Identify which cell holds the provided text, then report its [x, y] central coordinate. 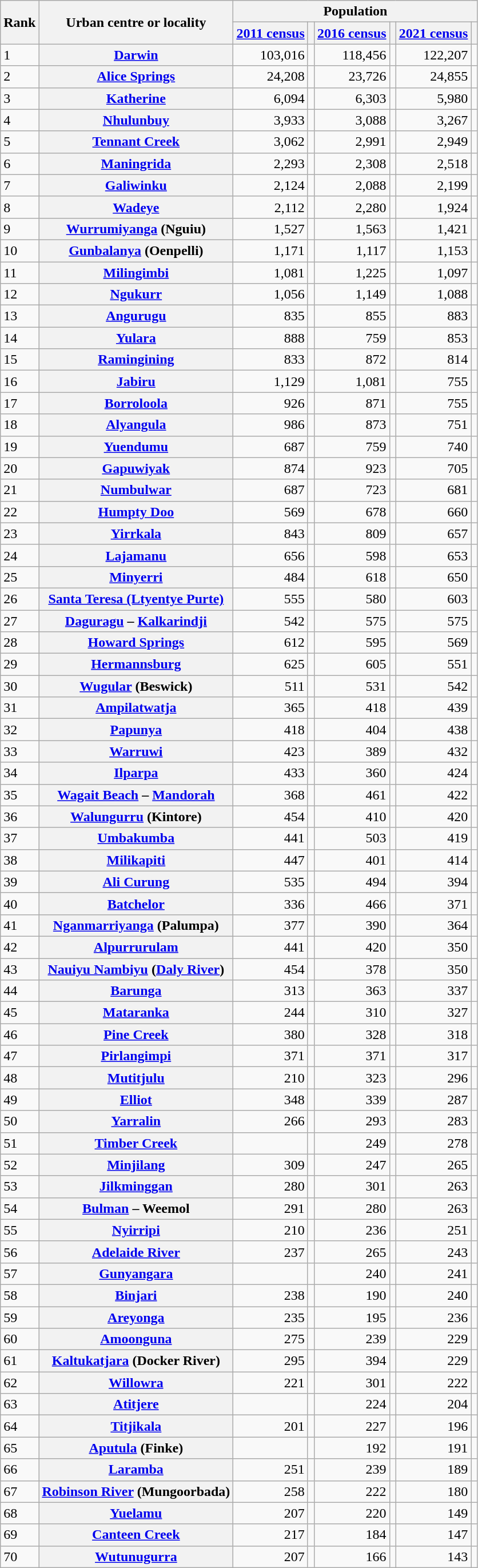
1 [19, 55]
19 [19, 447]
33 [19, 751]
511 [270, 686]
Humpty Doo [136, 512]
Minyerri [136, 577]
2,308 [352, 164]
34 [19, 773]
61 [19, 1361]
Kaltukatjara (Docker River) [136, 1361]
10 [19, 250]
Canteen Creek [136, 1535]
Batchelor [136, 904]
191 [433, 1448]
Elliot [136, 1100]
18 [19, 425]
Papunya [136, 730]
235 [270, 1317]
8 [19, 207]
9 [19, 229]
Pine Creek [136, 1034]
2 [19, 77]
531 [352, 686]
60 [19, 1339]
Pirlangimpi [136, 1056]
2,991 [352, 142]
625 [270, 664]
247 [352, 1165]
Umbakumba [136, 838]
378 [352, 969]
438 [433, 730]
224 [352, 1404]
6 [19, 164]
Milingimbi [136, 273]
Gapuwiyak [136, 468]
Maningrida [136, 164]
422 [433, 795]
29 [19, 664]
337 [433, 991]
103,016 [270, 55]
5 [19, 142]
618 [352, 577]
24 [19, 555]
2,518 [433, 164]
595 [352, 643]
70 [19, 1557]
68 [19, 1513]
318 [433, 1034]
Yuendumu [136, 447]
296 [433, 1078]
65 [19, 1448]
Nganmarriyanga (Palumpa) [136, 925]
Milikapiti [136, 860]
1,924 [433, 207]
Lajamanu [136, 555]
Darwin [136, 55]
424 [433, 773]
291 [270, 1208]
Areyonga [136, 1317]
41 [19, 925]
380 [270, 1034]
Minjilang [136, 1165]
58 [19, 1295]
Nyirripi [136, 1230]
266 [270, 1121]
873 [352, 425]
Mutitjulu [136, 1078]
317 [433, 1056]
310 [352, 1013]
419 [433, 838]
3,088 [352, 120]
40 [19, 904]
24,855 [433, 77]
Ilparpa [136, 773]
360 [352, 773]
660 [433, 512]
1,129 [270, 381]
166 [352, 1557]
43 [19, 969]
Howard Springs [136, 643]
28 [19, 643]
Daguragu – Kalkarindji [136, 620]
Rank [19, 22]
25 [19, 577]
888 [270, 338]
44 [19, 991]
190 [352, 1295]
21 [19, 490]
275 [270, 1339]
Bulman – Weemol [136, 1208]
323 [352, 1078]
309 [270, 1165]
122,207 [433, 55]
705 [433, 468]
201 [270, 1426]
59 [19, 1317]
494 [352, 882]
365 [270, 708]
20 [19, 468]
2021 census [433, 33]
52 [19, 1165]
196 [433, 1426]
237 [270, 1252]
414 [433, 860]
Angurugu [136, 316]
503 [352, 838]
853 [433, 338]
Timber Creek [136, 1143]
678 [352, 512]
221 [270, 1383]
31 [19, 708]
390 [352, 925]
Aputula (Finke) [136, 1448]
36 [19, 817]
986 [270, 425]
883 [433, 316]
Jabiru [136, 381]
143 [433, 1557]
Titjikala [136, 1426]
47 [19, 1056]
227 [352, 1426]
1,421 [433, 229]
Yuelamu [136, 1513]
16 [19, 381]
12 [19, 295]
Barunga [136, 991]
447 [270, 860]
1,117 [352, 250]
410 [352, 817]
69 [19, 1535]
389 [352, 751]
Borroloola [136, 403]
6,303 [352, 98]
2,293 [270, 164]
Wutunugurra [136, 1557]
45 [19, 1013]
2,088 [352, 185]
Binjari [136, 1295]
Alpurrurulam [136, 947]
Urban centre or locality [136, 22]
249 [352, 1143]
605 [352, 664]
118,456 [352, 55]
Amoonguna [136, 1339]
49 [19, 1100]
Yulara [136, 338]
Willowra [136, 1383]
404 [352, 730]
50 [19, 1121]
192 [352, 1448]
Galiwinku [136, 185]
30 [19, 686]
466 [352, 904]
66 [19, 1470]
Wurrumiyanga (Nguiu) [136, 229]
46 [19, 1034]
13 [19, 316]
295 [270, 1361]
603 [433, 599]
149 [433, 1513]
64 [19, 1426]
3 [19, 98]
1,056 [270, 295]
2,124 [270, 185]
42 [19, 947]
38 [19, 860]
293 [352, 1121]
Hermannsburg [136, 664]
14 [19, 338]
3,267 [433, 120]
656 [270, 555]
Adelaide River [136, 1252]
855 [352, 316]
2011 census [270, 33]
598 [352, 555]
1,088 [433, 295]
Nhulunbuy [136, 120]
17 [19, 403]
3,062 [270, 142]
363 [352, 991]
339 [352, 1100]
37 [19, 838]
835 [270, 316]
63 [19, 1404]
4 [19, 120]
5,980 [433, 98]
Alyangula [136, 425]
Ampilatwatja [136, 708]
814 [433, 360]
461 [352, 795]
278 [433, 1143]
Robinson River (Mungoorbada) [136, 1491]
7 [19, 185]
Santa Teresa (Ltyentye Purte) [136, 599]
1,171 [270, 250]
433 [270, 773]
Alice Springs [136, 77]
147 [433, 1535]
348 [270, 1100]
653 [433, 555]
11 [19, 273]
6,094 [270, 98]
27 [19, 620]
Tennant Creek [136, 142]
22 [19, 512]
Mataranka [136, 1013]
2,280 [352, 207]
26 [19, 599]
189 [433, 1470]
32 [19, 730]
650 [433, 577]
484 [270, 577]
923 [352, 468]
Yirrkala [136, 534]
364 [433, 925]
612 [270, 643]
217 [270, 1535]
180 [433, 1491]
1,563 [352, 229]
195 [352, 1317]
204 [433, 1404]
Ramingining [136, 360]
24,208 [270, 77]
Ali Curung [136, 882]
67 [19, 1491]
23 [19, 534]
740 [433, 447]
723 [352, 490]
53 [19, 1187]
871 [352, 403]
Jilkminggan [136, 1187]
1,225 [352, 273]
244 [270, 1013]
401 [352, 860]
Numbulwar [136, 490]
1,097 [433, 273]
423 [270, 751]
809 [352, 534]
2,949 [433, 142]
377 [270, 925]
2,112 [270, 207]
328 [352, 1034]
39 [19, 882]
657 [433, 534]
238 [270, 1295]
258 [270, 1491]
Wagait Beach – Mandorah [136, 795]
313 [270, 991]
1,527 [270, 229]
Gunyangara [136, 1273]
327 [433, 1013]
48 [19, 1078]
Laramba [136, 1470]
55 [19, 1230]
872 [352, 360]
287 [433, 1100]
56 [19, 1252]
62 [19, 1383]
833 [270, 360]
926 [270, 403]
Population [356, 11]
439 [433, 708]
35 [19, 795]
23,726 [352, 77]
336 [270, 904]
751 [433, 425]
Nauiyu Nambiyu (Daly River) [136, 969]
368 [270, 795]
220 [352, 1513]
843 [270, 534]
Katherine [136, 98]
551 [433, 664]
241 [433, 1273]
243 [433, 1252]
Ngukurr [136, 295]
3,933 [270, 120]
Walungurru (Kintore) [136, 817]
51 [19, 1143]
57 [19, 1273]
15 [19, 360]
Wugular (Beswick) [136, 686]
580 [352, 599]
283 [433, 1121]
555 [270, 599]
Gunbalanya (Oenpelli) [136, 250]
Yarralin [136, 1121]
874 [270, 468]
Atitjere [136, 1404]
2016 census [352, 33]
Wadeye [136, 207]
1,149 [352, 295]
535 [270, 882]
432 [433, 751]
Warruwi [136, 751]
2,199 [433, 185]
1,153 [433, 250]
184 [352, 1535]
681 [433, 490]
54 [19, 1208]
